Locate the cell with the specified text and output its (X, Y) center coordinate. 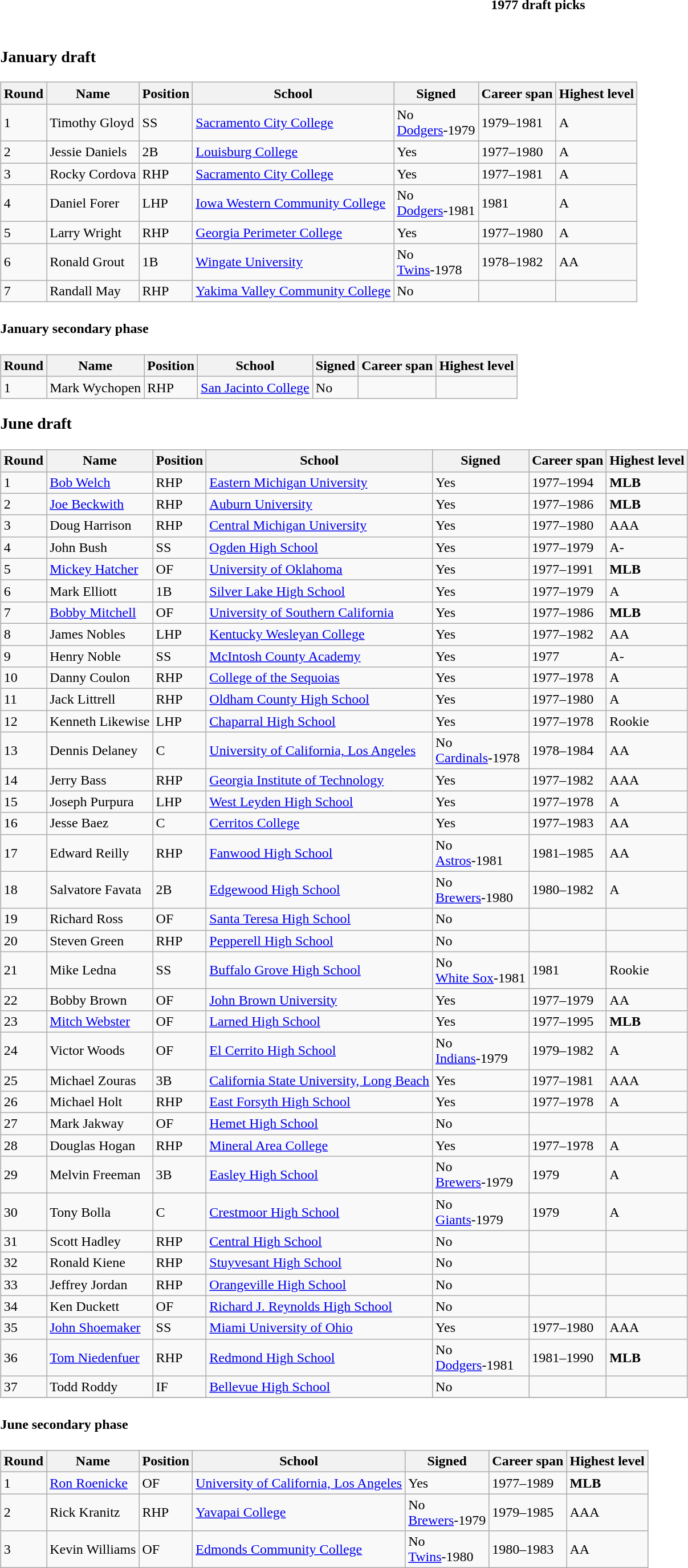
18 (23, 889)
Richard Ross (100, 919)
19 (23, 919)
University of Southern California (319, 612)
Kentucky Wesleyan College (319, 634)
Mineral Area College (319, 1145)
26 (23, 1102)
Kevin Williams (93, 1550)
31 (23, 1241)
1978–1982 (517, 262)
Hemet High School (319, 1124)
Mickey Hatcher (100, 569)
NoIndians-1979 (481, 1050)
Douglas Hogan (100, 1145)
36 (23, 1357)
Michael Holt (100, 1102)
Michael Zouras (100, 1080)
15 (23, 802)
Crestmoor High School (319, 1212)
Rick Kranitz (93, 1512)
25 (23, 1080)
Mike Ledna (100, 970)
John Brown University (319, 1000)
24 (23, 1050)
35 (23, 1328)
Oldham County High School (319, 700)
Georgia Institute of Technology (319, 780)
Tony Bolla (100, 1212)
NoAstros-1981 (481, 853)
28 (23, 1145)
NoBrewers-1980 (481, 889)
1977 (568, 656)
Bobby Brown (100, 1000)
Pepperell High School (319, 941)
1977–1994 (568, 482)
NoGiants-1979 (481, 1212)
Jesse Baez (100, 823)
Todd Roddy (100, 1387)
Joseph Purpura (100, 802)
Tom Niedenfuer (100, 1357)
Jeffrey Jordan (100, 1285)
Henry Noble (100, 656)
Jack Littrell (100, 700)
Santa Teresa High School (319, 919)
West Leyden High School (319, 802)
Doug Harrison (100, 526)
Scott Hadley (100, 1241)
Cerritos College (319, 823)
Ron Roenicke (93, 1483)
Ken Duckett (100, 1306)
37 (23, 1387)
Central High School (319, 1241)
Ogden High School (319, 547)
Buffalo Grove High School (319, 970)
20 (23, 941)
13 (23, 750)
1977–1989 (528, 1483)
Ronald Kiene (100, 1263)
32 (23, 1263)
Joe Beckwith (100, 504)
Dennis Delaney (100, 750)
Chaparral High School (319, 721)
23 (23, 1021)
Edward Reilly (100, 853)
12 (23, 721)
Timothy Gloyd (93, 122)
Georgia Perimeter College (293, 233)
College of the Sequoias (319, 678)
NoTwins-1980 (447, 1550)
1978–1984 (568, 750)
San Jacinto College (255, 387)
1981–1990 (568, 1357)
John Bush (100, 547)
Auburn University (319, 504)
Silver Lake High School (319, 591)
1981–1985 (568, 853)
16 (23, 823)
Mark Wychopen (96, 387)
Mark Elliott (100, 591)
Louisburg College (293, 152)
Jerry Bass (100, 780)
9 (23, 656)
33 (23, 1285)
NoDodgers-1979 (436, 122)
Bellevue High School (319, 1387)
John Shoemaker (100, 1328)
Melvin Freeman (100, 1175)
34 (23, 1306)
Iowa Western Community College (293, 203)
NoCardinals-1978 (481, 750)
Richard J. Reynolds High School (319, 1306)
El Cerrito High School (319, 1050)
No Dodgers-1981 (436, 203)
Edgewood High School (319, 889)
30 (23, 1212)
8 (23, 634)
1980–1982 (568, 889)
Eastern Michigan University (319, 482)
NoWhite Sox-1981 (481, 970)
McIntosh County Academy (319, 656)
1979–1981 (517, 122)
James Nobles (100, 634)
Kenneth Likewise (100, 721)
California State University, Long Beach (319, 1080)
IF (180, 1387)
Rocky Cordova (93, 174)
Jessie Daniels (93, 152)
Danny Coulon (100, 678)
East Forsyth High School (319, 1102)
1979–1985 (528, 1512)
10 (23, 678)
Stuyvesant High School (319, 1263)
Mark Jakway (100, 1124)
11 (23, 700)
Miami University of Ohio (319, 1328)
1977–1995 (568, 1021)
Easley High School (319, 1175)
Fanwood High School (319, 853)
Bob Welch (100, 482)
Redmond High School (319, 1357)
Larned High School (319, 1021)
1980–1983 (528, 1550)
Victor Woods (100, 1050)
Salvatore Favata (100, 889)
NoTwins-1978 (436, 262)
1977–1991 (568, 569)
Daniel Forer (93, 203)
Steven Green (100, 941)
1979–1982 (568, 1050)
27 (23, 1124)
Yakima Valley Community College (293, 291)
Bobby Mitchell (100, 612)
22 (23, 1000)
Randall May (93, 291)
Edmonds Community College (299, 1550)
Orangeville High School (319, 1285)
University of Oklahoma (319, 569)
29 (23, 1175)
21 (23, 970)
Wingate University (293, 262)
Ronald Grout (93, 262)
Mitch Webster (100, 1021)
Larry Wright (93, 233)
Yavapai College (299, 1512)
14 (23, 780)
1977–1983 (568, 823)
NoDodgers-1981 (481, 1357)
17 (23, 853)
Central Michigan University (319, 526)
